Search for the cell housing the specified text and yield its [X, Y] center coordinate. 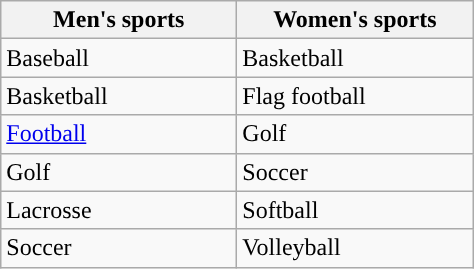
Men's sports [119, 20]
Women's sports [355, 20]
Flag football [355, 96]
Lacrosse [119, 210]
Volleyball [355, 248]
Baseball [119, 58]
Football [119, 134]
Softball [355, 210]
